Identify which cell holds the provided text, then report its [X, Y] central coordinate. 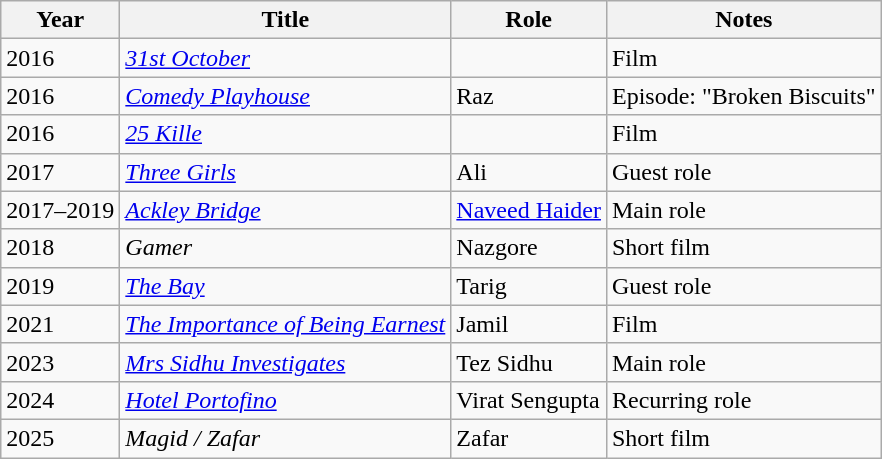
Title [286, 20]
2017 [60, 172]
Three Girls [286, 172]
25 Kille [286, 134]
Tez Sidhu [529, 362]
Tarig [529, 286]
Episode: "Broken Biscuits" [744, 96]
Naveed Haider [529, 210]
2019 [60, 286]
Virat Sengupta [529, 400]
Hotel Portofino [286, 400]
2024 [60, 400]
Ackley Bridge [286, 210]
The Bay [286, 286]
Comedy Playhouse [286, 96]
Zafar [529, 438]
2025 [60, 438]
Role [529, 20]
Jamil [529, 324]
Mrs Sidhu Investigates [286, 362]
Year [60, 20]
2021 [60, 324]
Nazgore [529, 248]
Raz [529, 96]
Ali [529, 172]
2023 [60, 362]
Recurring role [744, 400]
31st October [286, 58]
The Importance of Being Earnest [286, 324]
Gamer [286, 248]
2018 [60, 248]
Notes [744, 20]
2017–2019 [60, 210]
Magid / Zafar [286, 438]
